Detect which cell encompasses the target text, then output its (x, y) center coordinate. 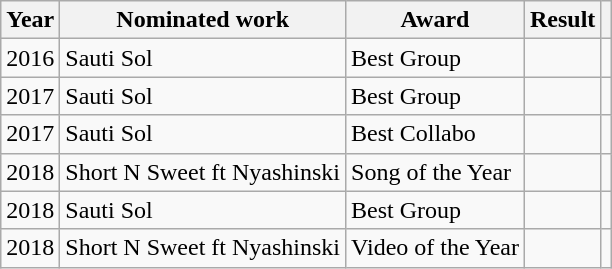
Song of the Year (436, 172)
Video of the Year (436, 248)
2016 (30, 58)
Result (562, 20)
Year (30, 20)
Nominated work (203, 20)
Award (436, 20)
Best Collabo (436, 134)
